Capture the cell that displays the provided text and extract its (X, Y) central coordinate. 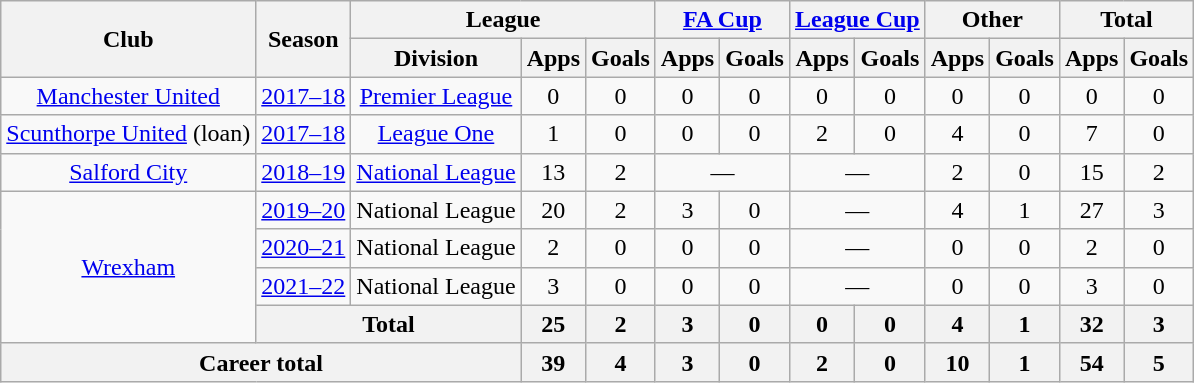
FA Cup (722, 20)
League One (436, 134)
Season (304, 39)
25 (553, 324)
Career total (261, 362)
Division (436, 58)
2020–21 (304, 248)
2019–20 (304, 210)
32 (1091, 324)
League Cup (857, 20)
54 (1091, 362)
13 (553, 172)
Premier League (436, 96)
2021–22 (304, 286)
27 (1091, 210)
League (503, 20)
2018–19 (304, 172)
Salford City (128, 172)
10 (957, 362)
Other (992, 20)
Manchester United (128, 96)
5 (1159, 362)
7 (1091, 134)
Wrexham (128, 267)
Scunthorpe United (loan) (128, 134)
15 (1091, 172)
Club (128, 39)
39 (553, 362)
20 (553, 210)
